Locate the cell with the specified text and output its [x, y] center coordinate. 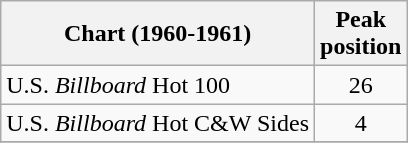
26 [361, 85]
Peakposition [361, 34]
Chart (1960-1961) [158, 34]
U.S. Billboard Hot 100 [158, 85]
U.S. Billboard Hot C&W Sides [158, 123]
4 [361, 123]
